Find where the given text appears and provide that cell's center as (x, y) coordinate. 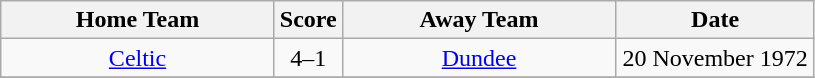
Home Team (138, 20)
Score (308, 20)
Date (716, 20)
Dundee (479, 58)
20 November 1972 (716, 58)
Away Team (479, 20)
4–1 (308, 58)
Celtic (138, 58)
